Extract the [x, y] coordinate from the center of the cell holding the provided text.  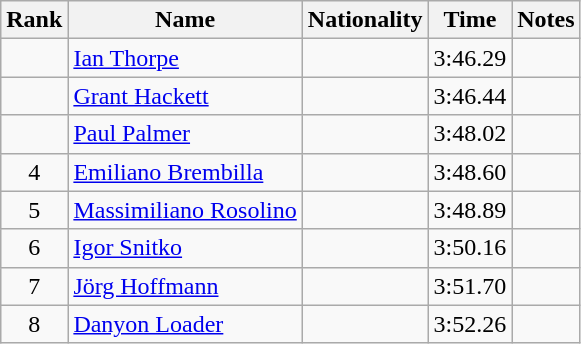
3:50.16 [470, 248]
3:48.02 [470, 134]
Paul Palmer [185, 134]
6 [34, 248]
3:48.89 [470, 210]
Igor Snitko [185, 248]
Jörg Hoffmann [185, 286]
3:48.60 [470, 172]
3:52.26 [470, 324]
Rank [34, 20]
5 [34, 210]
4 [34, 172]
3:46.44 [470, 96]
Ian Thorpe [185, 58]
3:51.70 [470, 286]
3:46.29 [470, 58]
Massimiliano Rosolino [185, 210]
Grant Hackett [185, 96]
Name [185, 20]
7 [34, 286]
Emiliano Brembilla [185, 172]
Nationality [365, 20]
Danyon Loader [185, 324]
8 [34, 324]
Notes [546, 20]
Time [470, 20]
